Output the (x, y) coordinate of the center of the cell containing the given text.  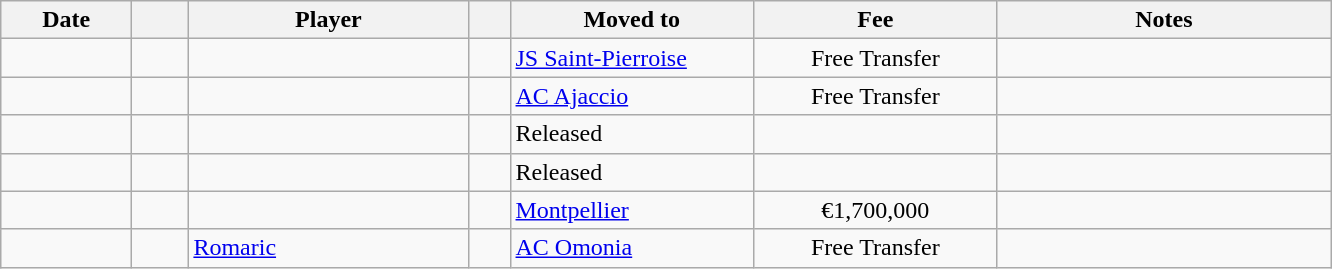
Notes (1164, 20)
Montpellier (632, 210)
AC Omonia (632, 248)
€1,700,000 (876, 210)
Fee (876, 20)
Date (66, 20)
Player (328, 20)
Romaric (328, 248)
Moved to (632, 20)
JS Saint-Pierroise (632, 58)
AC Ajaccio (632, 96)
